Return (x, y) of the center of cell containing provided text 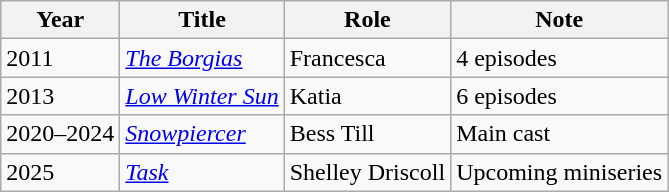
2011 (60, 58)
Shelley Driscoll (367, 172)
Year (60, 20)
Katia (367, 96)
2020–2024 (60, 134)
2025 (60, 172)
Main cast (560, 134)
Snowpiercer (202, 134)
Upcoming miniseries (560, 172)
The Borgias (202, 58)
4 episodes (560, 58)
Francesca (367, 58)
Bess Till (367, 134)
2013 (60, 96)
Low Winter Sun (202, 96)
6 episodes (560, 96)
Title (202, 20)
Note (560, 20)
Task (202, 172)
Role (367, 20)
